Return (x, y) of the center of cell containing provided text 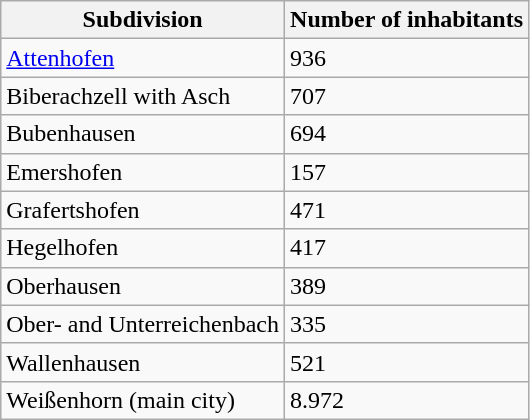
Number of inhabitants (407, 20)
Weißenhorn (main city) (143, 400)
Biberachzell with Asch (143, 96)
417 (407, 248)
707 (407, 96)
471 (407, 210)
335 (407, 324)
Oberhausen (143, 286)
Grafertshofen (143, 210)
Hegelhofen (143, 248)
521 (407, 362)
Wallenhausen (143, 362)
Ober- and Unterreichenbach (143, 324)
936 (407, 58)
8.972 (407, 400)
Attenhofen (143, 58)
Bubenhausen (143, 134)
694 (407, 134)
157 (407, 172)
Subdivision (143, 20)
389 (407, 286)
Emershofen (143, 172)
